Output the (X, Y) coordinate of the center of the cell containing the given text.  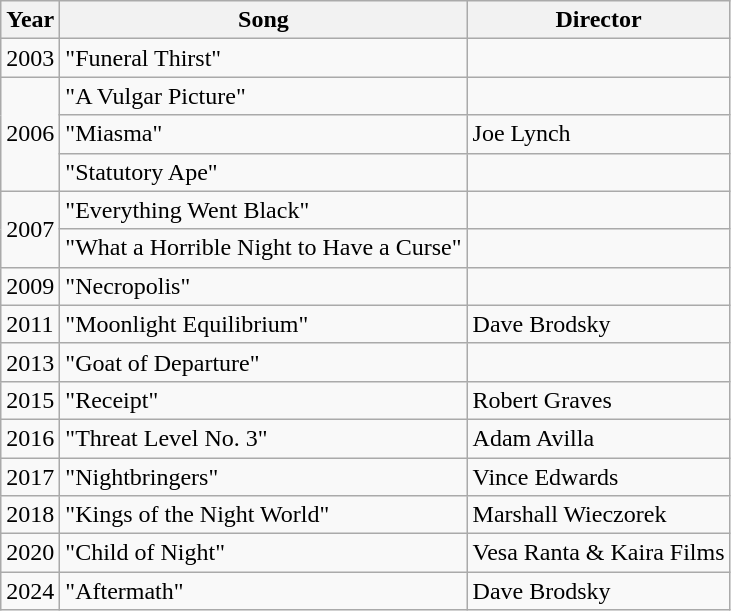
Marshall Wieczorek (598, 515)
Song (264, 20)
2016 (30, 438)
2007 (30, 229)
Year (30, 20)
"Moonlight Equilibrium" (264, 324)
"Necropolis" (264, 286)
Vesa Ranta & Kaira Films (598, 553)
Adam Avilla (598, 438)
"Aftermath" (264, 591)
2011 (30, 324)
"What a Horrible Night to Have a Curse" (264, 248)
"Funeral Thirst" (264, 58)
"Child of Night" (264, 553)
"Receipt" (264, 400)
Joe Lynch (598, 134)
"Miasma" (264, 134)
2017 (30, 477)
"Kings of the Night World" (264, 515)
2020 (30, 553)
2015 (30, 400)
Director (598, 20)
2018 (30, 515)
"Goat of Departure" (264, 362)
2003 (30, 58)
"Threat Level No. 3" (264, 438)
Robert Graves (598, 400)
"Nightbringers" (264, 477)
2013 (30, 362)
"Everything Went Black" (264, 210)
"A Vulgar Picture" (264, 96)
Vince Edwards (598, 477)
"Statutory Ape" (264, 172)
2009 (30, 286)
2024 (30, 591)
2006 (30, 134)
